Find where the given text appears and provide that cell's center as (X, Y) coordinate. 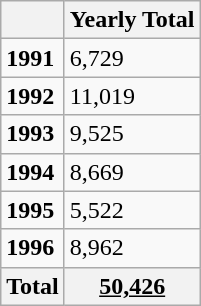
50,426 (132, 286)
Total (33, 286)
8,669 (132, 172)
8,962 (132, 248)
1995 (33, 210)
9,525 (132, 134)
1996 (33, 248)
1993 (33, 134)
Yearly Total (132, 20)
6,729 (132, 58)
1992 (33, 96)
11,019 (132, 96)
1991 (33, 58)
1994 (33, 172)
5,522 (132, 210)
